Detect which cell encompasses the target text, then output its [X, Y] center coordinate. 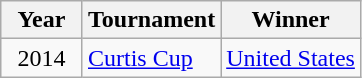
Tournament [151, 20]
Curtis Cup [151, 58]
Winner [291, 20]
Year [42, 20]
United States [291, 58]
2014 [42, 58]
